From the cell containing the given text, extract its center point as (X, Y) coordinate. 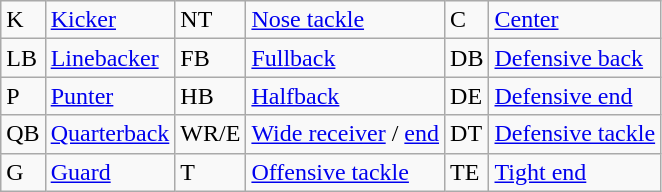
Defensive end (575, 96)
Halfback (346, 96)
Nose tackle (346, 20)
Defensive tackle (575, 134)
FB (210, 58)
Quarterback (110, 134)
P (23, 96)
Fullback (346, 58)
Kicker (110, 20)
HB (210, 96)
C (467, 20)
Defensive back (575, 58)
Offensive tackle (346, 172)
DE (467, 96)
DB (467, 58)
WR/E (210, 134)
QB (23, 134)
TE (467, 172)
DT (467, 134)
K (23, 20)
Guard (110, 172)
LB (23, 58)
Wide receiver / end (346, 134)
Tight end (575, 172)
Punter (110, 96)
Linebacker (110, 58)
T (210, 172)
Center (575, 20)
NT (210, 20)
G (23, 172)
